Output the [x, y] coordinate of the center of the cell containing the given text.  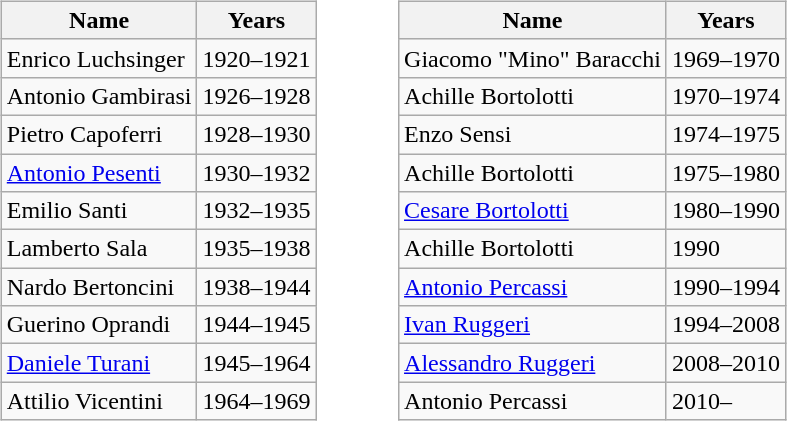
1926–1928 [256, 96]
1935–1938 [256, 249]
1970–1974 [726, 96]
Giacomo "Mino" Baracchi [533, 58]
1945–1964 [256, 363]
Antonio Pesenti [99, 173]
2010– [726, 401]
Cesare Bortolotti [533, 211]
Ivan Ruggeri [533, 325]
Emilio Santi [99, 211]
Enrico Luchsinger [99, 58]
Pietro Capoferri [99, 134]
1974–1975 [726, 134]
1930–1932 [256, 173]
1990–1994 [726, 287]
Enzo Sensi [533, 134]
Daniele Turani [99, 363]
1944–1945 [256, 325]
1964–1969 [256, 401]
1928–1930 [256, 134]
Attilio Vicentini [99, 401]
Alessandro Ruggeri [533, 363]
Guerino Oprandi [99, 325]
Antonio Gambirasi [99, 96]
1938–1944 [256, 287]
1980–1990 [726, 211]
1969–1970 [726, 58]
2008–2010 [726, 363]
Nardo Bertoncini [99, 287]
1932–1935 [256, 211]
1920–1921 [256, 58]
1990 [726, 249]
1994–2008 [726, 325]
Lamberto Sala [99, 249]
1975–1980 [726, 173]
